Pinpoint the cell where the given text exists, returning its (X, Y) midpoint coordinate. 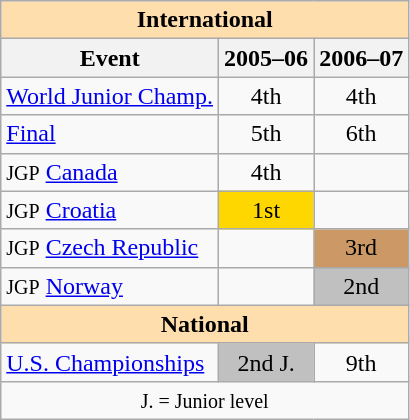
JGP Czech Republic (110, 248)
JGP Canada (110, 172)
1st (266, 210)
JGP Norway (110, 286)
U.S. Championships (110, 362)
JGP Croatia (110, 210)
3rd (362, 248)
National (205, 324)
2006–07 (362, 58)
5th (266, 134)
9th (362, 362)
2005–06 (266, 58)
Event (110, 58)
2nd J. (266, 362)
International (205, 20)
World Junior Champ. (110, 96)
2nd (362, 286)
6th (362, 134)
J. = Junior level (205, 400)
Final (110, 134)
